Identify which cell holds the provided text, then report its [X, Y] central coordinate. 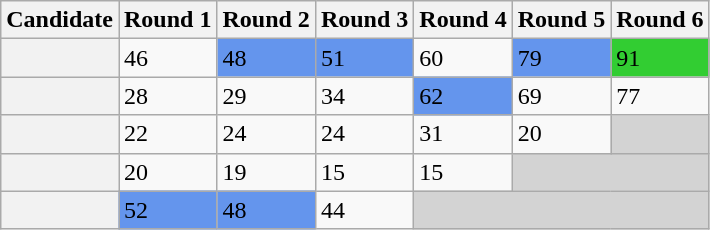
46 [167, 58]
Round 5 [561, 20]
Round 4 [463, 20]
77 [660, 96]
51 [364, 58]
Round 2 [266, 20]
62 [463, 96]
28 [167, 96]
Candidate [60, 20]
Round 3 [364, 20]
52 [167, 210]
Round 6 [660, 20]
19 [266, 172]
44 [364, 210]
22 [167, 134]
31 [463, 134]
Round 1 [167, 20]
69 [561, 96]
60 [463, 58]
79 [561, 58]
34 [364, 96]
91 [660, 58]
29 [266, 96]
